Scan for the cell matching the given text and deliver its [x, y] coordinate at center. 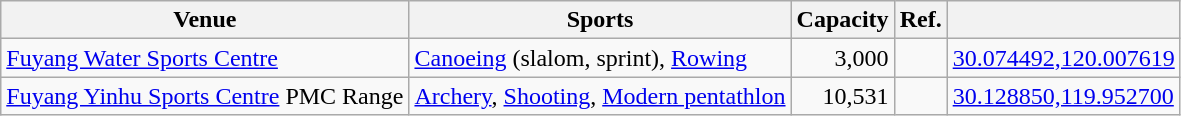
Ref. [920, 20]
Canoeing (slalom, sprint), Rowing [600, 58]
30.074492,120.007619 [1064, 58]
Venue [205, 20]
3,000 [842, 58]
Sports [600, 20]
Capacity [842, 20]
Fuyang Yinhu Sports Centre PMC Range [205, 96]
Fuyang Water Sports Centre [205, 58]
10,531 [842, 96]
Archery, Shooting, Modern pentathlon [600, 96]
30.128850,119.952700 [1064, 96]
